Provide the [x, y] coordinate of the cell's center where the given text is located.  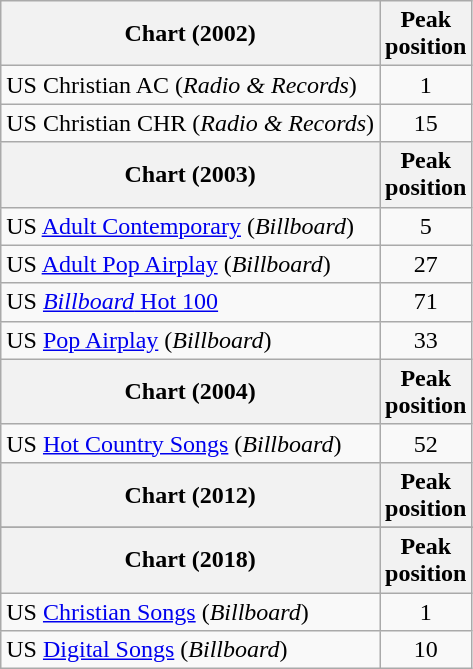
27 [426, 264]
Chart (2018) [190, 560]
33 [426, 340]
US Christian AC (Radio & Records) [190, 85]
Chart (2012) [190, 494]
US Digital Songs (Billboard) [190, 650]
52 [426, 443]
US Adult Contemporary (Billboard) [190, 226]
US Hot Country Songs (Billboard) [190, 443]
US Christian CHR (Radio & Records) [190, 123]
US Pop Airplay (Billboard) [190, 340]
5 [426, 226]
Chart (2003) [190, 174]
71 [426, 302]
15 [426, 123]
10 [426, 650]
US Christian Songs (Billboard) [190, 611]
Chart (2004) [190, 392]
US Adult Pop Airplay (Billboard) [190, 264]
US Billboard Hot 100 [190, 302]
Chart (2002) [190, 34]
